Return the [X, Y] coordinate for the center point of the cell that contains the specified text.  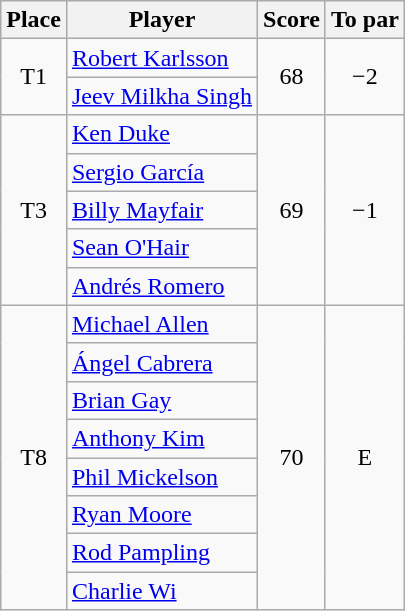
Charlie Wi [162, 591]
Andrés Romero [162, 286]
Michael Allen [162, 324]
70 [292, 457]
Ángel Cabrera [162, 362]
Sean O'Hair [162, 248]
Ken Duke [162, 134]
68 [292, 77]
Anthony Kim [162, 438]
−2 [364, 77]
Rod Pampling [162, 553]
T1 [34, 77]
Jeev Milkha Singh [162, 96]
T8 [34, 457]
Place [34, 20]
−1 [364, 210]
Player [162, 20]
Sergio García [162, 172]
Ryan Moore [162, 515]
69 [292, 210]
Phil Mickelson [162, 477]
Robert Karlsson [162, 58]
Billy Mayfair [162, 210]
E [364, 457]
T3 [34, 210]
Brian Gay [162, 400]
To par [364, 20]
Score [292, 20]
